Pinpoint the cell where the given text exists, returning its [x, y] midpoint coordinate. 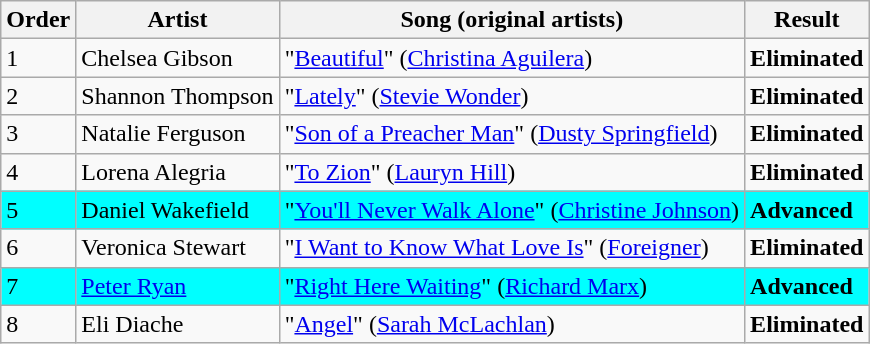
Order [38, 20]
6 [38, 248]
Artist [178, 20]
"To Zion" (Lauryn Hill) [512, 172]
2 [38, 96]
Result [807, 20]
Veronica Stewart [178, 248]
"Angel" (Sarah McLachlan) [512, 324]
"Lately" (Stevie Wonder) [512, 96]
"Beautiful" (Christina Aguilera) [512, 58]
4 [38, 172]
"Son of a Preacher Man" (Dusty Springfield) [512, 134]
Shannon Thompson [178, 96]
Chelsea Gibson [178, 58]
Daniel Wakefield [178, 210]
"Right Here Waiting" (Richard Marx) [512, 286]
3 [38, 134]
Eli Diache [178, 324]
1 [38, 58]
Lorena Alegria [178, 172]
Song (original artists) [512, 20]
8 [38, 324]
7 [38, 286]
"I Want to Know What Love Is" (Foreigner) [512, 248]
"You'll Never Walk Alone" (Christine Johnson) [512, 210]
Peter Ryan [178, 286]
5 [38, 210]
Natalie Ferguson [178, 134]
